Locate the cell with the specified text and output its [X, Y] center coordinate. 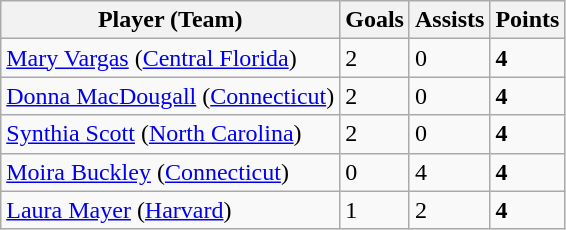
1 [375, 210]
Assists [449, 20]
Points [528, 20]
Player (Team) [170, 20]
Laura Mayer (Harvard) [170, 210]
Donna MacDougall (Connecticut) [170, 96]
Goals [375, 20]
Synthia Scott (North Carolina) [170, 134]
Mary Vargas (Central Florida) [170, 58]
Moira Buckley (Connecticut) [170, 172]
